Capture the cell that displays the provided text and extract its (x, y) central coordinate. 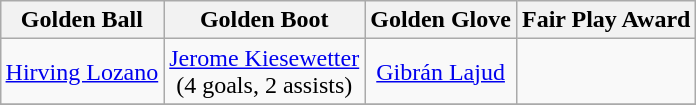
Gibrán Lajud (441, 72)
Golden Ball (82, 20)
Golden Boot (264, 20)
Fair Play Award (606, 20)
Hirving Lozano (82, 72)
Jerome Kiesewetter (4 goals, 2 assists) (264, 72)
Golden Glove (441, 20)
